Output the [X, Y] coordinate of the center of the cell containing the given text.  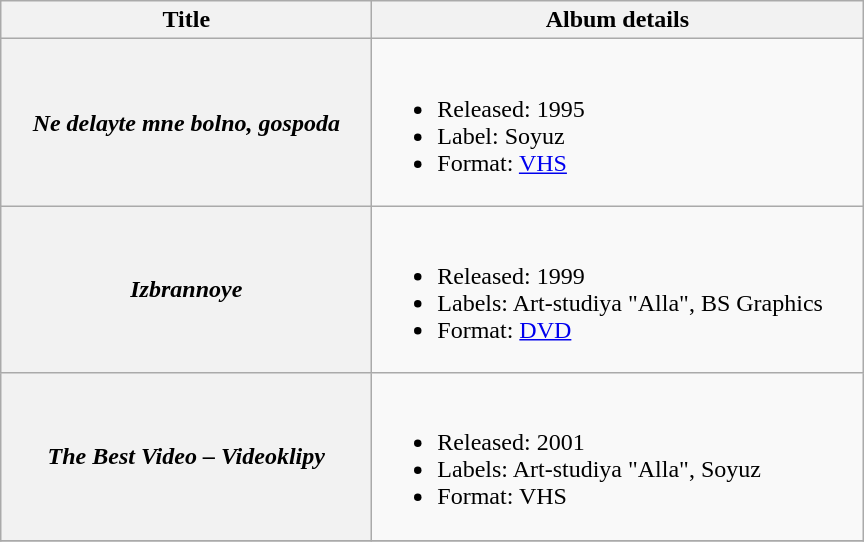
Released: 1999Labels: Art-studiya "Alla", BS GraphicsFormat: DVD [618, 290]
Released: 2001Labels: Art-studiya "Alla", SoyuzFormat: VHS [618, 456]
Title [186, 20]
Ne delayte mne bolno, gospoda [186, 122]
Released: 1995Label: SoyuzFormat: VHS [618, 122]
The Best Video – Videoklipy [186, 456]
Izbrannoye [186, 290]
Album details [618, 20]
